Output the [x, y] coordinate of the center of the cell containing the given text.  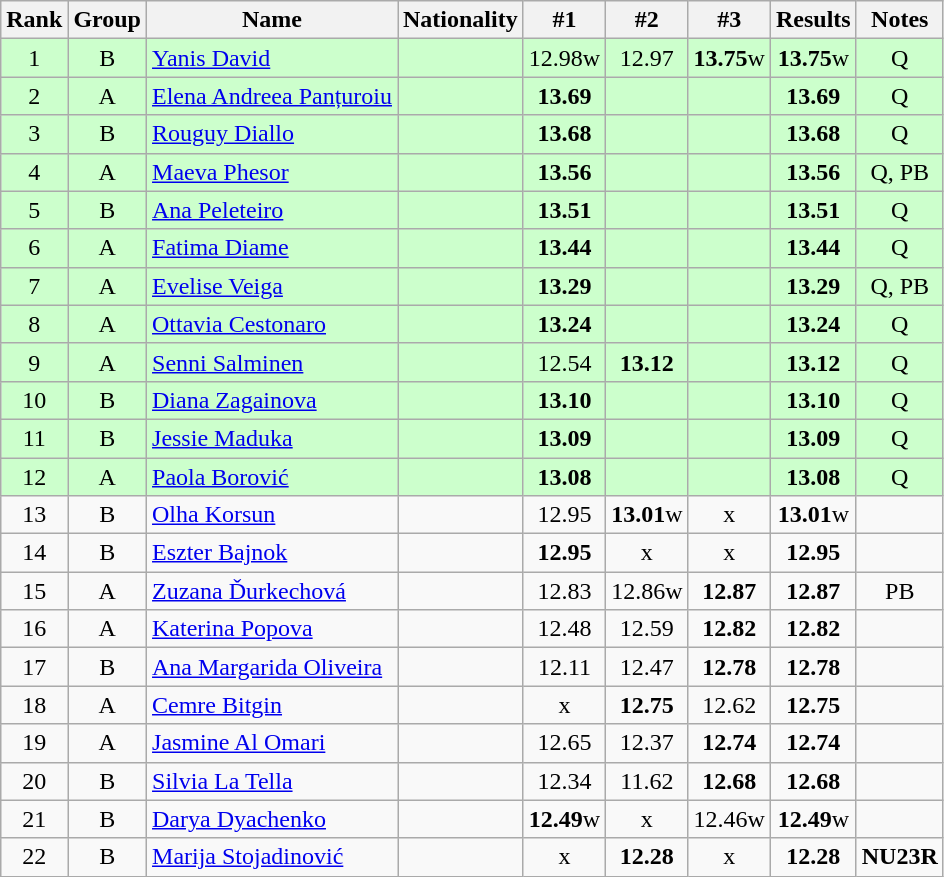
Maeva Phesor [272, 172]
Ana Margarida Oliveira [272, 667]
Rank [34, 20]
Evelise Veiga [272, 286]
Name [272, 20]
Eszter Bajnok [272, 553]
Darya Dyachenko [272, 819]
21 [34, 819]
22 [34, 857]
Elena Andreea Panțuroiu [272, 96]
Jessie Maduka [272, 438]
Cemre Bitgin [272, 705]
Senni Salminen [272, 362]
4 [34, 172]
PB [900, 591]
11.62 [647, 781]
#1 [564, 20]
13 [34, 515]
Yanis David [272, 58]
Ana Peleteiro [272, 210]
3 [34, 134]
Olha Korsun [272, 515]
11 [34, 438]
12.47 [647, 667]
12 [34, 477]
7 [34, 286]
#3 [729, 20]
12.97 [647, 58]
Results [813, 20]
Group [108, 20]
12.34 [564, 781]
12.62 [729, 705]
Notes [900, 20]
12.11 [564, 667]
18 [34, 705]
12.37 [647, 743]
Diana Zagainova [272, 400]
10 [34, 400]
12.48 [564, 629]
5 [34, 210]
Marija Stojadinović [272, 857]
12.59 [647, 629]
2 [34, 96]
19 [34, 743]
NU23R [900, 857]
12.46w [729, 819]
12.83 [564, 591]
16 [34, 629]
Paola Borović [272, 477]
Jasmine Al Omari [272, 743]
Zuzana Ďurkechová [272, 591]
1 [34, 58]
14 [34, 553]
15 [34, 591]
12.54 [564, 362]
Silvia La Tella [272, 781]
17 [34, 667]
6 [34, 248]
9 [34, 362]
12.86w [647, 591]
Ottavia Cestonaro [272, 324]
8 [34, 324]
#2 [647, 20]
12.98w [564, 58]
20 [34, 781]
12.65 [564, 743]
Rouguy Diallo [272, 134]
Katerina Popova [272, 629]
Nationality [461, 20]
Fatima Diame [272, 248]
